Return the (X, Y) coordinate for the center point of the cell that contains the specified text.  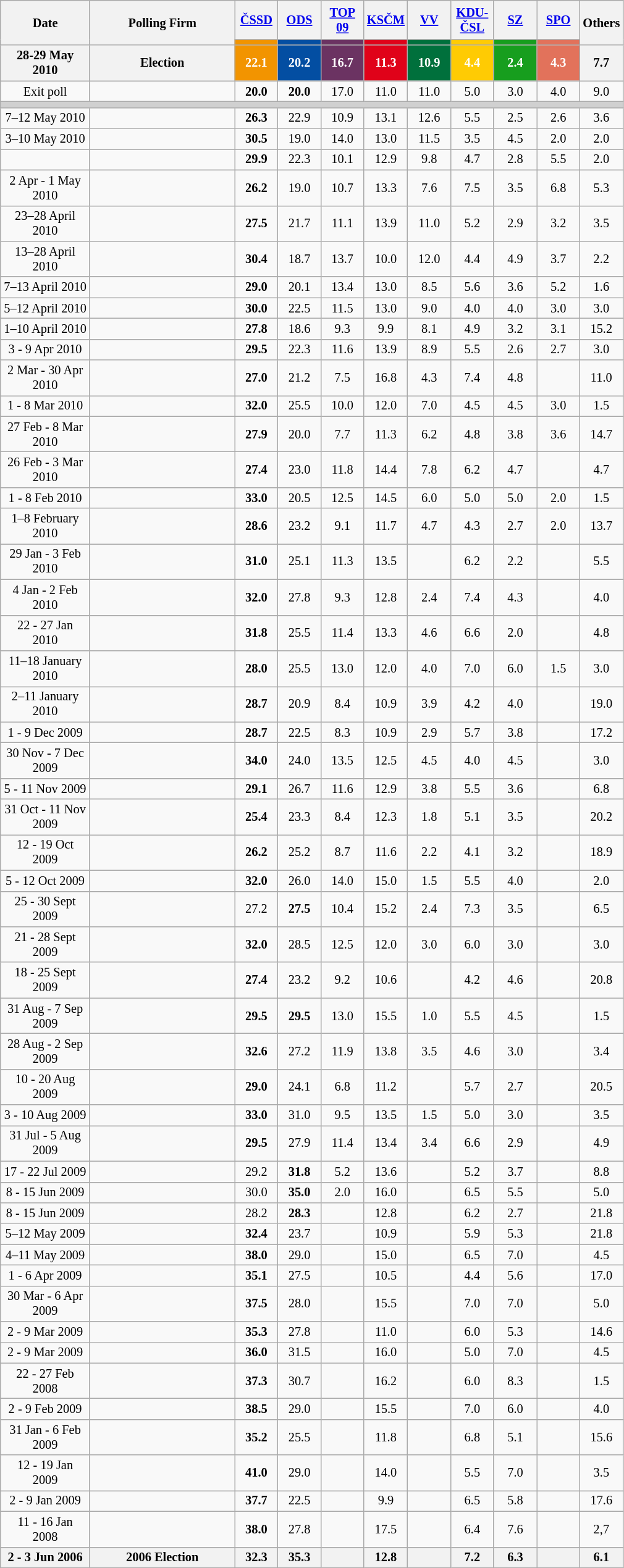
31 Oct - 11 Nov 2009 (46, 817)
29.1 (256, 789)
Exit poll (46, 91)
16.2 (386, 1381)
1–10 April 2010 (46, 329)
5.9 (473, 1234)
20.1 (300, 287)
15.6 (601, 1437)
11.9 (342, 1051)
24.1 (300, 1087)
23.3 (300, 817)
1 - 8 Mar 2010 (46, 406)
25.4 (256, 817)
1.0 (429, 1016)
7–12 May 2010 (46, 118)
30 Mar - 6 Apr 2009 (46, 1304)
13–28 April 2010 (46, 259)
26 Feb - 3 Mar 2010 (46, 470)
37.7 (256, 1501)
23–28 April 2010 (46, 224)
26.7 (300, 789)
8.9 (429, 350)
23.7 (300, 1234)
3.9 (429, 704)
24.0 (300, 760)
26.3 (256, 118)
31 Jul - 5 Aug 2009 (46, 1143)
30 Nov - 7 Dec 2009 (46, 760)
11–18 January 2010 (46, 668)
10.1 (342, 159)
8.8 (601, 1172)
37.5 (256, 1304)
14.7 (601, 434)
3–10 May 2010 (46, 139)
12 - 19 Jan 2009 (46, 1473)
32.6 (256, 1051)
6.1 (601, 1558)
14.4 (386, 470)
14.6 (601, 1332)
13.1 (386, 118)
28-29 May 2010 (46, 63)
10.4 (342, 909)
22 - 27 Jan 2010 (46, 633)
32.3 (256, 1558)
1–8 February 2010 (46, 526)
Polling Firm (162, 22)
2 Apr - 1 May 2010 (46, 188)
5–12 May 2009 (46, 1234)
37.3 (256, 1381)
23.0 (300, 470)
5–12 April 2010 (46, 308)
KDU-ČSL (473, 20)
10.5 (386, 1275)
1.6 (601, 287)
9.1 (342, 526)
7.8 (429, 470)
TOP 09 (342, 20)
25.2 (300, 852)
Date (46, 22)
36.0 (256, 1352)
35.0 (300, 1193)
12 - 19 Oct 2009 (46, 852)
1 - 9 Dec 2009 (46, 732)
6.3 (515, 1558)
1 - 6 Apr 2009 (46, 1275)
14.5 (386, 498)
6.4 (473, 1529)
38.5 (256, 1409)
10.6 (386, 980)
11 - 16 Jan 2008 (46, 1529)
2006 Election (162, 1558)
2.8 (515, 159)
5 - 12 Oct 2009 (46, 881)
2 - 9 Jan 2009 (46, 1501)
SPO (559, 20)
2–11 January 2010 (46, 704)
9.5 (342, 1115)
28.5 (300, 944)
21.2 (300, 378)
29.9 (256, 159)
28.2 (256, 1213)
2,7 (601, 1529)
9.8 (429, 159)
26.0 (300, 881)
20.8 (601, 980)
8.5 (429, 287)
9.2 (342, 980)
18 - 25 Sept 2009 (46, 980)
5 - 11 Nov 2009 (46, 789)
ČSSD (256, 20)
10.7 (342, 188)
22 - 27 Feb 2008 (46, 1381)
3.1 (559, 329)
3 - 9 Apr 2010 (46, 350)
11.2 (386, 1087)
13.6 (386, 1172)
8.7 (342, 852)
30.5 (256, 139)
3 - 10 Aug 2009 (46, 1115)
30.7 (300, 1381)
28 Aug - 2 Sep 2009 (46, 1051)
11.7 (386, 526)
10 - 20 Aug 2009 (46, 1087)
27 Feb - 8 Mar 2010 (46, 434)
22.9 (300, 118)
18.9 (601, 852)
20.9 (300, 704)
2 - 3 Jun 2006 (46, 1558)
1.8 (429, 817)
35.2 (256, 1437)
4.1 (473, 852)
21 - 28 Sept 2009 (46, 944)
16.7 (342, 63)
17 - 22 Jul 2009 (46, 1172)
32.4 (256, 1234)
12.3 (386, 817)
30.4 (256, 259)
11.1 (342, 224)
2 Mar - 30 Apr 2010 (46, 378)
12.6 (429, 118)
18.6 (300, 329)
7.2 (473, 1558)
29.2 (256, 1172)
7–13 April 2010 (46, 287)
31 Aug - 7 Sep 2009 (46, 1016)
17.2 (601, 732)
31.5 (300, 1352)
21.7 (300, 224)
25.1 (300, 561)
Election (162, 63)
4–11 May 2009 (46, 1255)
2 - 9 Feb 2009 (46, 1409)
31 Jan - 6 Feb 2009 (46, 1437)
13.8 (386, 1051)
4 Jan - 2 Feb 2010 (46, 597)
KSČM (386, 20)
2.5 (515, 118)
29 Jan - 3 Feb 2010 (46, 561)
8.1 (429, 329)
41.0 (256, 1473)
28.3 (300, 1213)
22.1 (256, 63)
ODS (300, 20)
16.8 (386, 378)
7.3 (473, 909)
27.0 (256, 378)
1 - 8 Feb 2010 (46, 498)
28.6 (256, 526)
34.0 (256, 760)
17.5 (386, 1529)
35.1 (256, 1275)
SZ (515, 20)
VV (429, 20)
17.6 (601, 1501)
Others (601, 22)
25 - 30 Sept 2009 (46, 909)
18.7 (300, 259)
5.8 (515, 1501)
